Detect which cell encompasses the target text, then output its [X, Y] center coordinate. 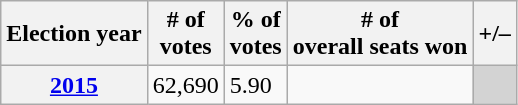
+/– [494, 34]
Election year [74, 34]
% ofvotes [256, 34]
# ofvotes [186, 34]
2015 [74, 85]
# ofoverall seats won [380, 34]
62,690 [186, 85]
5.90 [256, 85]
